Find where the given text appears and provide that cell's center as [x, y] coordinate. 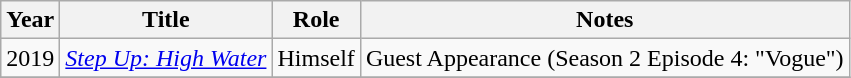
Guest Appearance (Season 2 Episode 4: "Vogue") [604, 58]
Step Up: High Water [166, 58]
Year [30, 20]
Role [316, 20]
2019 [30, 58]
Himself [316, 58]
Notes [604, 20]
Title [166, 20]
